Return the (X, Y) coordinate for the center point of the cell that contains the specified text.  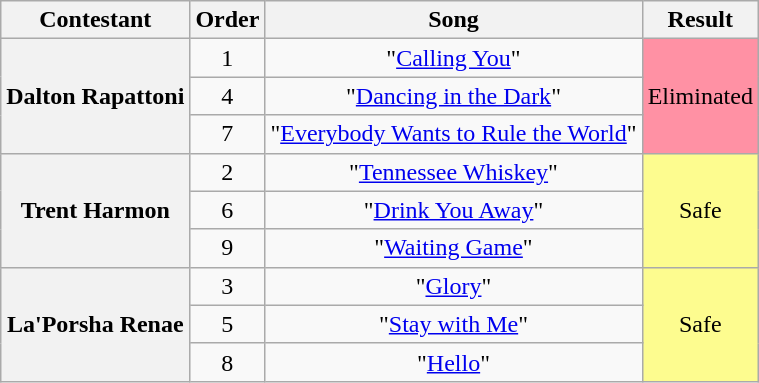
1 (228, 58)
3 (228, 286)
6 (228, 210)
"Dancing in the Dark" (454, 96)
Dalton Rapattoni (96, 96)
Contestant (96, 20)
2 (228, 172)
"Stay with Me" (454, 324)
"Tennessee Whiskey" (454, 172)
4 (228, 96)
"Calling You" (454, 58)
8 (228, 362)
"Waiting Game" (454, 248)
"Everybody Wants to Rule the World" (454, 134)
7 (228, 134)
5 (228, 324)
"Glory" (454, 286)
9 (228, 248)
Order (228, 20)
Eliminated (700, 96)
Song (454, 20)
"Hello" (454, 362)
La'Porsha Renae (96, 324)
Result (700, 20)
"Drink You Away" (454, 210)
Trent Harmon (96, 210)
